Detect which cell encompasses the target text, then output its [X, Y] center coordinate. 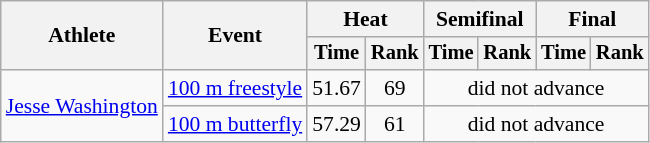
Heat [365, 19]
57.29 [336, 124]
100 m freestyle [235, 88]
Semifinal [480, 19]
100 m butterfly [235, 124]
Final [592, 19]
69 [395, 88]
Athlete [82, 36]
61 [395, 124]
51.67 [336, 88]
Event [235, 36]
Jesse Washington [82, 106]
